Scan for the cell matching the given text and deliver its (X, Y) coordinate at center. 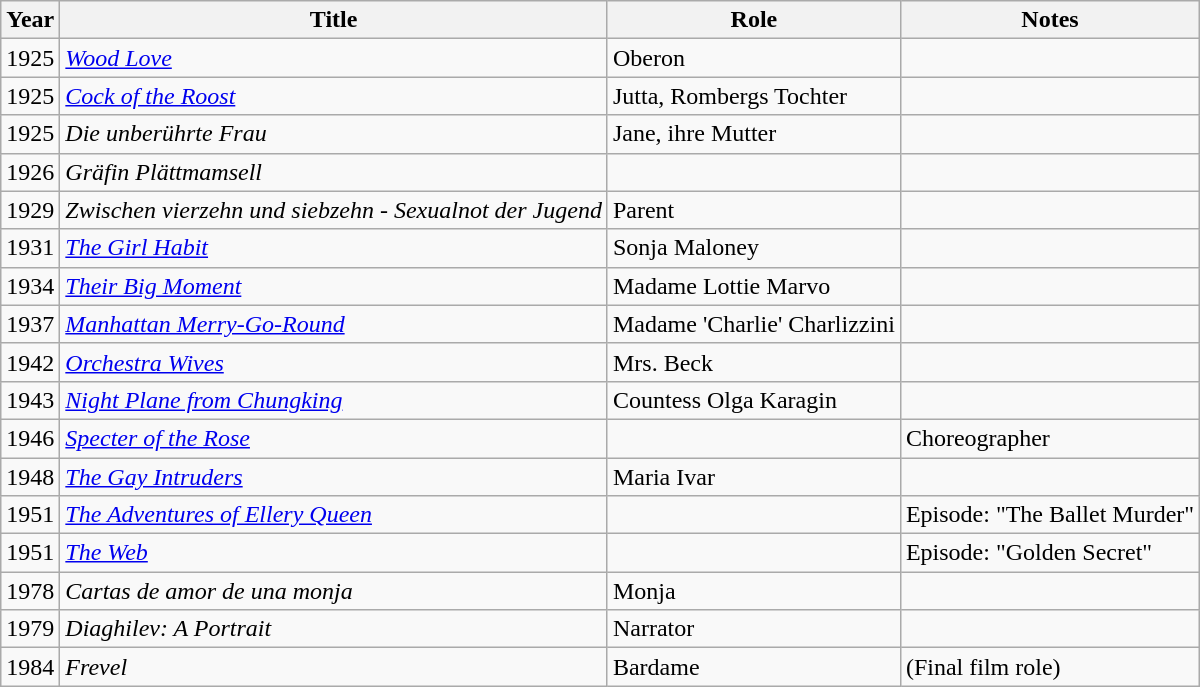
Title (334, 20)
Role (754, 20)
Night Plane from Chungking (334, 400)
Year (30, 20)
Specter of the Rose (334, 438)
Madame Lottie Marvo (754, 286)
Oberon (754, 58)
Narrator (754, 629)
Maria Ivar (754, 477)
Wood Love (334, 58)
1942 (30, 362)
Episode: "Golden Secret" (1050, 553)
Their Big Moment (334, 286)
Monja (754, 591)
Die unberührte Frau (334, 134)
The Gay Intruders (334, 477)
Zwischen vierzehn und siebzehn - Sexualnot der Jugend (334, 210)
Mrs. Beck (754, 362)
1948 (30, 477)
The Adventures of Ellery Queen (334, 515)
Orchestra Wives (334, 362)
Gräfin Plättmamsell (334, 172)
Notes (1050, 20)
Bardame (754, 667)
Cartas de amor de una monja (334, 591)
1946 (30, 438)
Diaghilev: A Portrait (334, 629)
The Girl Habit (334, 248)
The Web (334, 553)
1926 (30, 172)
1931 (30, 248)
1984 (30, 667)
1934 (30, 286)
1979 (30, 629)
1943 (30, 400)
(Final film role) (1050, 667)
Countess Olga Karagin (754, 400)
Jane, ihre Mutter (754, 134)
Sonja Maloney (754, 248)
Madame 'Charlie' Charlizzini (754, 324)
1937 (30, 324)
Episode: "The Ballet Murder" (1050, 515)
Cock of the Roost (334, 96)
1929 (30, 210)
Manhattan Merry-Go-Round (334, 324)
Parent (754, 210)
Frevel (334, 667)
Choreographer (1050, 438)
1978 (30, 591)
Jutta, Rombergs Tochter (754, 96)
